Detect which cell encompasses the target text, then output its [x, y] center coordinate. 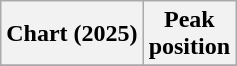
Chart (2025) [72, 34]
Peakposition [189, 34]
